Capture the cell that displays the provided text and extract its (x, y) central coordinate. 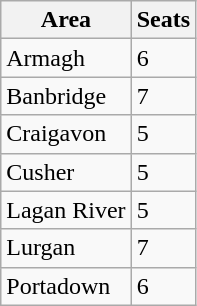
Banbridge (66, 96)
Lagan River (66, 210)
Armagh (66, 58)
Seats (163, 20)
Portadown (66, 286)
Area (66, 20)
Craigavon (66, 134)
Lurgan (66, 248)
Cusher (66, 172)
